Return [x, y] of the center of cell containing provided text 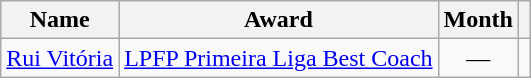
Month [478, 20]
— [478, 58]
Name [60, 20]
LPFP Primeira Liga Best Coach [278, 58]
Rui Vitória [60, 58]
Award [278, 20]
